Output the [X, Y] coordinate of the center of the cell containing the given text.  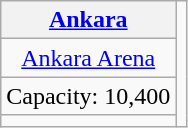
Ankara [88, 20]
Ankara Arena [88, 58]
Capacity: 10,400 [88, 96]
